Scan for the cell matching the given text and deliver its (x, y) coordinate at center. 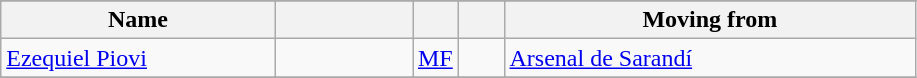
Moving from (710, 20)
MF (435, 58)
Ezequiel Piovi (138, 58)
Arsenal de Sarandí (710, 58)
Name (138, 20)
